Pinpoint the cell where the given text exists, returning its (X, Y) midpoint coordinate. 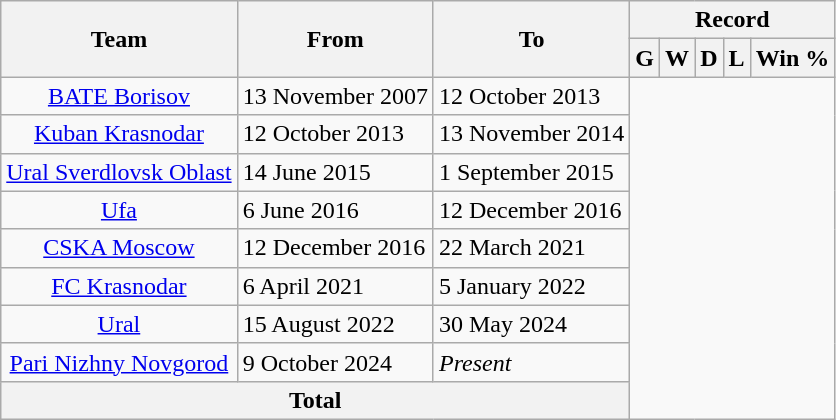
CSKA Moscow (119, 248)
9 October 2024 (335, 362)
Record (732, 20)
22 March 2021 (531, 248)
Pari Nizhny Novgorod (119, 362)
Ural Sverdlovsk Oblast (119, 172)
13 November 2007 (335, 96)
Win % (792, 58)
1 September 2015 (531, 172)
Kuban Krasnodar (119, 134)
L (736, 58)
Present (531, 362)
BATE Borisov (119, 96)
To (531, 39)
Team (119, 39)
G (645, 58)
D (709, 58)
30 May 2024 (531, 324)
W (678, 58)
From (335, 39)
15 August 2022 (335, 324)
FC Krasnodar (119, 286)
5 January 2022 (531, 286)
6 June 2016 (335, 210)
14 June 2015 (335, 172)
6 April 2021 (335, 286)
Ufa (119, 210)
13 November 2014 (531, 134)
Total (316, 400)
Ural (119, 324)
